Extract the (X, Y) coordinate from the center of the cell holding the provided text.  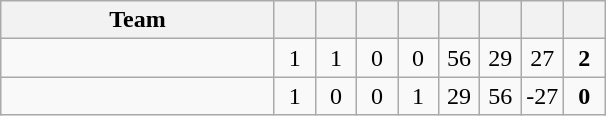
Team (138, 20)
27 (542, 58)
2 (584, 58)
-27 (542, 96)
